From the cell containing the given text, extract its center point as [X, Y] coordinate. 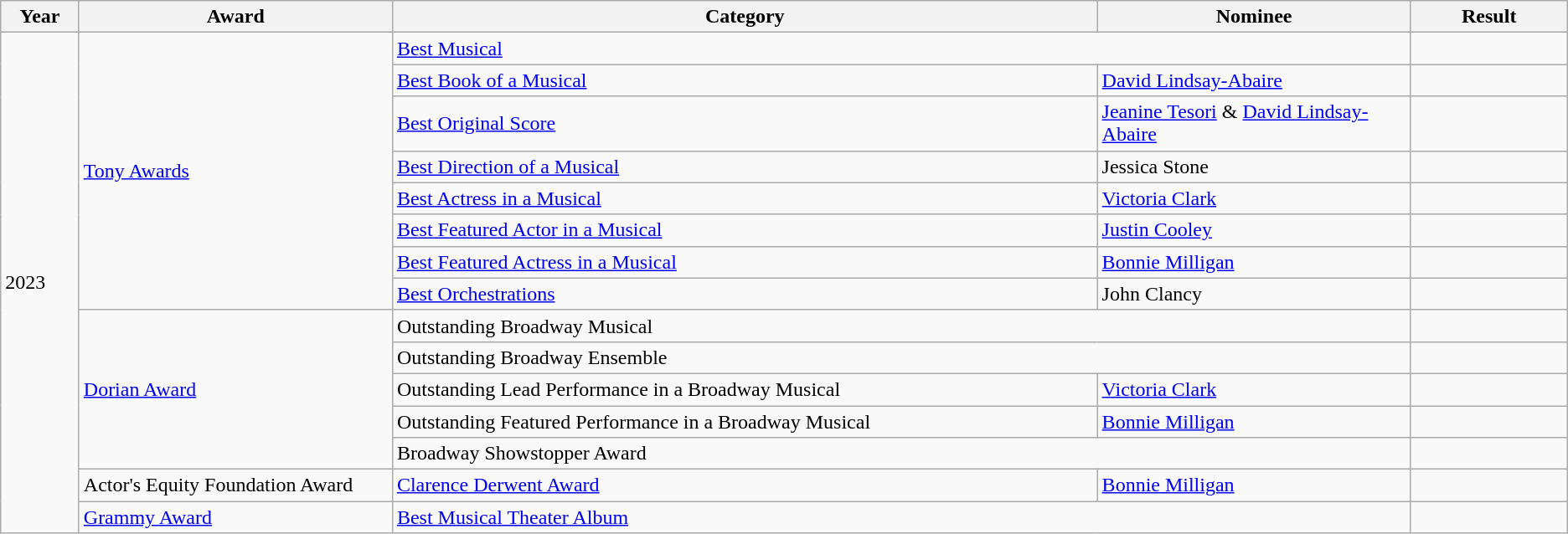
Clarence Derwent Award [745, 485]
Nominee [1254, 17]
Outstanding Broadway Ensemble [901, 357]
Tony Awards [235, 172]
Best Musical [901, 49]
Best Book of a Musical [745, 80]
Year [40, 17]
Outstanding Featured Performance in a Broadway Musical [745, 421]
Best Musical Theater Album [901, 517]
John Clancy [1254, 294]
Best Direction of a Musical [745, 167]
Actor's Equity Foundation Award [235, 485]
Outstanding Lead Performance in a Broadway Musical [745, 389]
Dorian Award [235, 389]
Best Featured Actress in a Musical [745, 262]
2023 [40, 283]
Jeanine Tesori & David Lindsay-Abaire [1254, 124]
Award [235, 17]
Jessica Stone [1254, 167]
Justin Cooley [1254, 230]
Grammy Award [235, 517]
David Lindsay-Abaire [1254, 80]
Outstanding Broadway Musical [901, 326]
Broadway Showstopper Award [901, 454]
Result [1489, 17]
Best Featured Actor in a Musical [745, 230]
Best Orchestrations [745, 294]
Best Actress in a Musical [745, 198]
Category [745, 17]
Best Original Score [745, 124]
